Provide the [X, Y] coordinate of the cell's center where the given text is located.  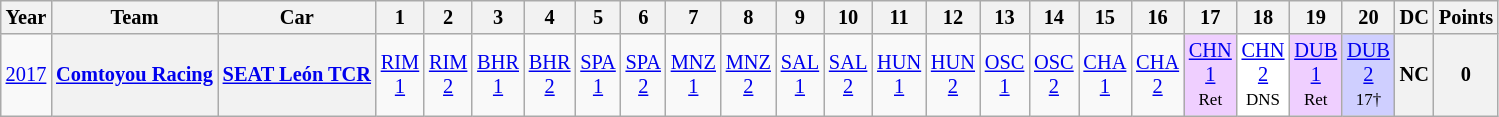
CHA2 [1158, 75]
3 [498, 17]
OSC1 [1004, 75]
Year [26, 17]
19 [1316, 17]
SEAT León TCR [297, 75]
RIM2 [448, 75]
SAL1 [800, 75]
Comtoyou Racing [134, 75]
BHR1 [498, 75]
18 [1264, 17]
Car [297, 17]
NC [1414, 75]
DUB1Ret [1316, 75]
5 [598, 17]
SAL2 [848, 75]
13 [1004, 17]
HUN1 [899, 75]
SPA2 [644, 75]
12 [953, 17]
9 [800, 17]
8 [748, 17]
2017 [26, 75]
16 [1158, 17]
10 [848, 17]
Team [134, 17]
14 [1054, 17]
2 [448, 17]
HUN2 [953, 75]
MNZ1 [694, 75]
SPA1 [598, 75]
CHN1Ret [1210, 75]
6 [644, 17]
4 [550, 17]
DC [1414, 17]
1 [400, 17]
0 [1466, 75]
15 [1106, 17]
CHN2DNS [1264, 75]
Points [1466, 17]
20 [1368, 17]
RIM1 [400, 75]
MNZ2 [748, 75]
OSC2 [1054, 75]
BHR2 [550, 75]
CHA1 [1106, 75]
7 [694, 17]
17 [1210, 17]
11 [899, 17]
DUB217† [1368, 75]
